Identify which cell holds the provided text, then report its (x, y) central coordinate. 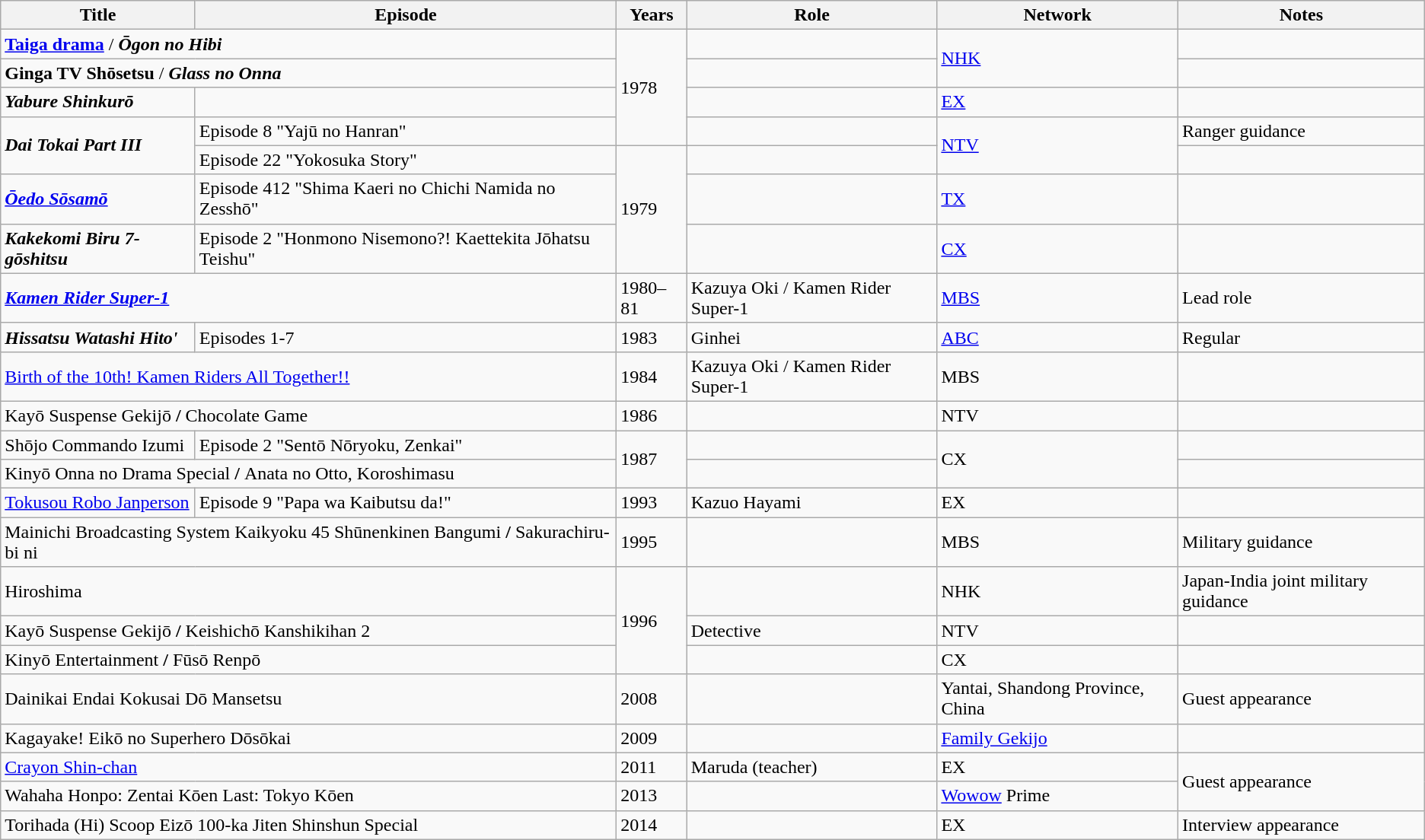
Episode 8 "Yajū no Hanran" (405, 131)
TX (1058, 199)
Dai Tokai Part III (98, 145)
Japan-India joint military guidance (1302, 592)
Title (98, 15)
Military guidance (1302, 542)
Lead role (1302, 298)
1993 (652, 503)
2009 (652, 738)
Episode 2 "Honmono Nisemono?! Kaettekita Jōhatsu Teishu" (405, 248)
Ginga TV Shōsetsu / Glass no Onna (309, 73)
Wowow Prime (1058, 796)
Ranger guidance (1302, 131)
Episodes 1-7 (405, 337)
Detective (811, 631)
Yantai, Shandong Province, China (1058, 698)
2014 (652, 825)
Regular (1302, 337)
2008 (652, 698)
Birth of the 10th! Kamen Riders All Together!! (309, 376)
Yabure Shinkurō (98, 102)
Family Gekijo (1058, 738)
Episode 2 "Sentō Nōryoku, Zenkai" (405, 445)
Notes (1302, 15)
Mainichi Broadcasting System Kaikyoku 45 Shūnenkinen Bangumi / Sakurachiru-bi ni (309, 542)
Kayō Suspense Gekijō / Keishichō Kanshikihan 2 (309, 631)
Episode 412 "Shima Kaeri no Chichi Namida no Zesshō" (405, 199)
1983 (652, 337)
Kazuo Hayami (811, 503)
Hiroshima (309, 592)
Taiga drama / Ōgon no Hibi (309, 44)
Hissatsu Watashi Hito' (98, 337)
Episode 22 "Yokosuka Story" (405, 160)
Years (652, 15)
Network (1058, 15)
Ōedo Sōsamō (98, 199)
Dainikai Endai Kokusai Dō Mansetsu (309, 698)
Shōjo Commando Izumi (98, 445)
Maruda (teacher) (811, 767)
1996 (652, 621)
1995 (652, 542)
Torihada (Hi) Scoop Eizō 100-ka Jiten Shinshun Special (309, 825)
Kayō Suspense Gekijō / Chocolate Game (309, 415)
1986 (652, 415)
2011 (652, 767)
Kamen Rider Super-1 (309, 298)
Kagayake! Eikō no Superhero Dōsōkai (309, 738)
Wahaha Honpo: Zentai Kōen Last: Tokyo Kōen (309, 796)
Kakekomi Biru 7-gōshitsu (98, 248)
Kinyō Entertainment / Fūsō Renpō (309, 660)
Episode (405, 15)
Ginhei (811, 337)
1984 (652, 376)
Interview appearance (1302, 825)
1987 (652, 460)
Tokusou Robo Janperson (98, 503)
Role (811, 15)
2013 (652, 796)
Kinyō Onna no Drama Special / Anata no Otto, Koroshimasu (309, 474)
1979 (652, 209)
1978 (652, 87)
ABC (1058, 337)
Crayon Shin-chan (309, 767)
1980–81 (652, 298)
Episode 9 "Papa wa Kaibutsu da!" (405, 503)
